Scan for the cell matching the given text and deliver its [X, Y] coordinate at center. 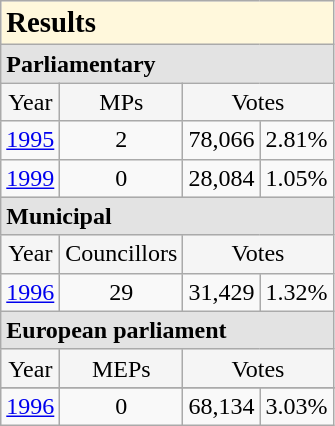
2 [122, 140]
Councillors [122, 254]
MEPs [122, 368]
MPs [122, 102]
Results [167, 23]
31,429 [222, 292]
78,066 [222, 140]
68,134 [222, 406]
Municipal [167, 216]
1999 [30, 178]
1.32% [296, 292]
1995 [30, 140]
1.05% [296, 178]
Parliamentary [167, 64]
29 [122, 292]
2.81% [296, 140]
European parliament [167, 330]
28,084 [222, 178]
3.03% [296, 406]
